Extract the [X, Y] coordinate from the center of the cell holding the provided text.  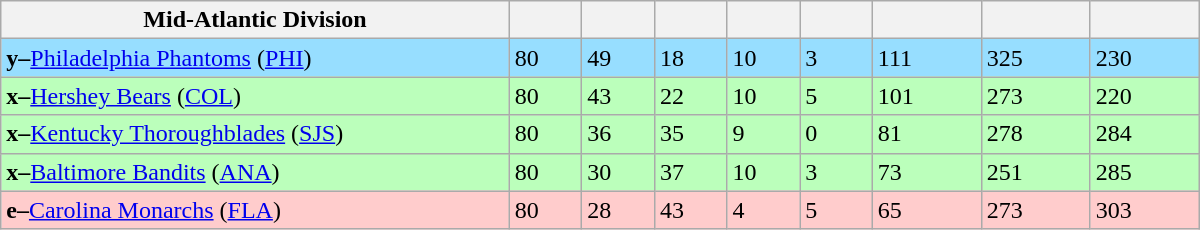
y–Philadelphia Phantoms (PHI) [255, 58]
35 [690, 134]
x–Baltimore Bandits (ANA) [255, 172]
49 [618, 58]
37 [690, 172]
303 [1144, 210]
73 [926, 172]
278 [1036, 134]
x–Hershey Bears (COL) [255, 96]
251 [1036, 172]
28 [618, 210]
30 [618, 172]
36 [618, 134]
325 [1036, 58]
81 [926, 134]
65 [926, 210]
4 [764, 210]
230 [1144, 58]
284 [1144, 134]
Mid-Atlantic Division [255, 20]
9 [764, 134]
e–Carolina Monarchs (FLA) [255, 210]
220 [1144, 96]
0 [836, 134]
285 [1144, 172]
111 [926, 58]
18 [690, 58]
x–Kentucky Thoroughblades (SJS) [255, 134]
22 [690, 96]
101 [926, 96]
